Return [X, Y] of the center of cell containing provided text 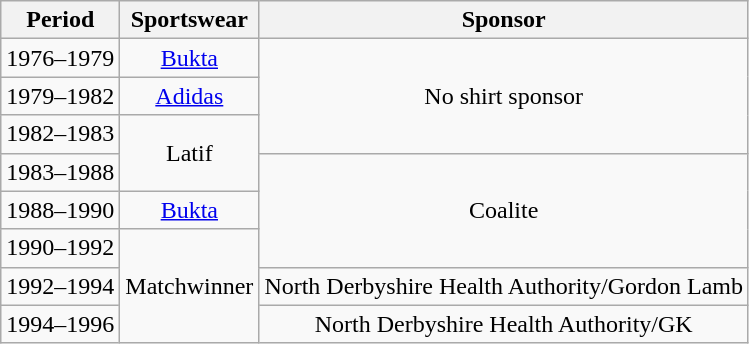
Sportswear [190, 20]
1976–1979 [60, 58]
No shirt sponsor [504, 96]
1988–1990 [60, 210]
North Derbyshire Health Authority/Gordon Lamb [504, 286]
Coalite [504, 210]
1979–1982 [60, 96]
1990–1992 [60, 248]
Latif [190, 153]
1994–1996 [60, 324]
1982–1983 [60, 134]
Sponsor [504, 20]
1992–1994 [60, 286]
Period [60, 20]
Adidas [190, 96]
Matchwinner [190, 286]
1983–1988 [60, 172]
North Derbyshire Health Authority/GK [504, 324]
